Search for the cell housing the specified text and yield its [x, y] center coordinate. 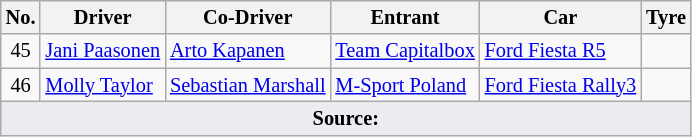
Molly Taylor [102, 85]
Co-Driver [248, 17]
Arto Kapanen [248, 51]
46 [21, 85]
Entrant [404, 17]
Team Capitalbox [404, 51]
Source: [346, 118]
Tyre [666, 17]
45 [21, 51]
Ford Fiesta R5 [560, 51]
Car [560, 17]
No. [21, 17]
Jani Paasonen [102, 51]
Ford Fiesta Rally3 [560, 85]
Sebastian Marshall [248, 85]
M-Sport Poland [404, 85]
Driver [102, 17]
